For the text-containing cell, return its midpoint in [x, y] coordinate format. 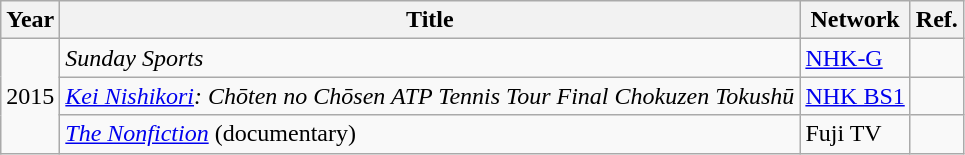
The Nonfiction (documentary) [430, 134]
Year [30, 20]
Ref. [936, 20]
NHK-G [855, 58]
Kei Nishikori: Chōten no Chōsen ATP Tennis Tour Final Chokuzen Tokushū [430, 96]
Title [430, 20]
NHK BS1 [855, 96]
Sunday Sports [430, 58]
Network [855, 20]
2015 [30, 96]
Fuji TV [855, 134]
